Provide the (x, y) coordinate of the cell's center where the given text is located.  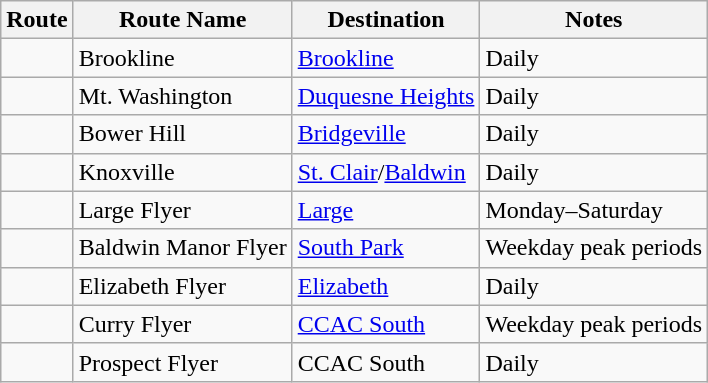
Route Name (182, 20)
Route (37, 20)
Duquesne Heights (386, 96)
Large (386, 210)
Knoxville (182, 172)
Prospect Flyer (182, 362)
Monday–Saturday (594, 210)
Destination (386, 20)
Baldwin Manor Flyer (182, 248)
Notes (594, 20)
St. Clair/Baldwin (386, 172)
Bower Hill (182, 134)
Bridgeville (386, 134)
Large Flyer (182, 210)
Mt. Washington (182, 96)
Curry Flyer (182, 324)
Elizabeth Flyer (182, 286)
Elizabeth (386, 286)
South Park (386, 248)
